Pinpoint the cell where the given text exists, returning its (x, y) midpoint coordinate. 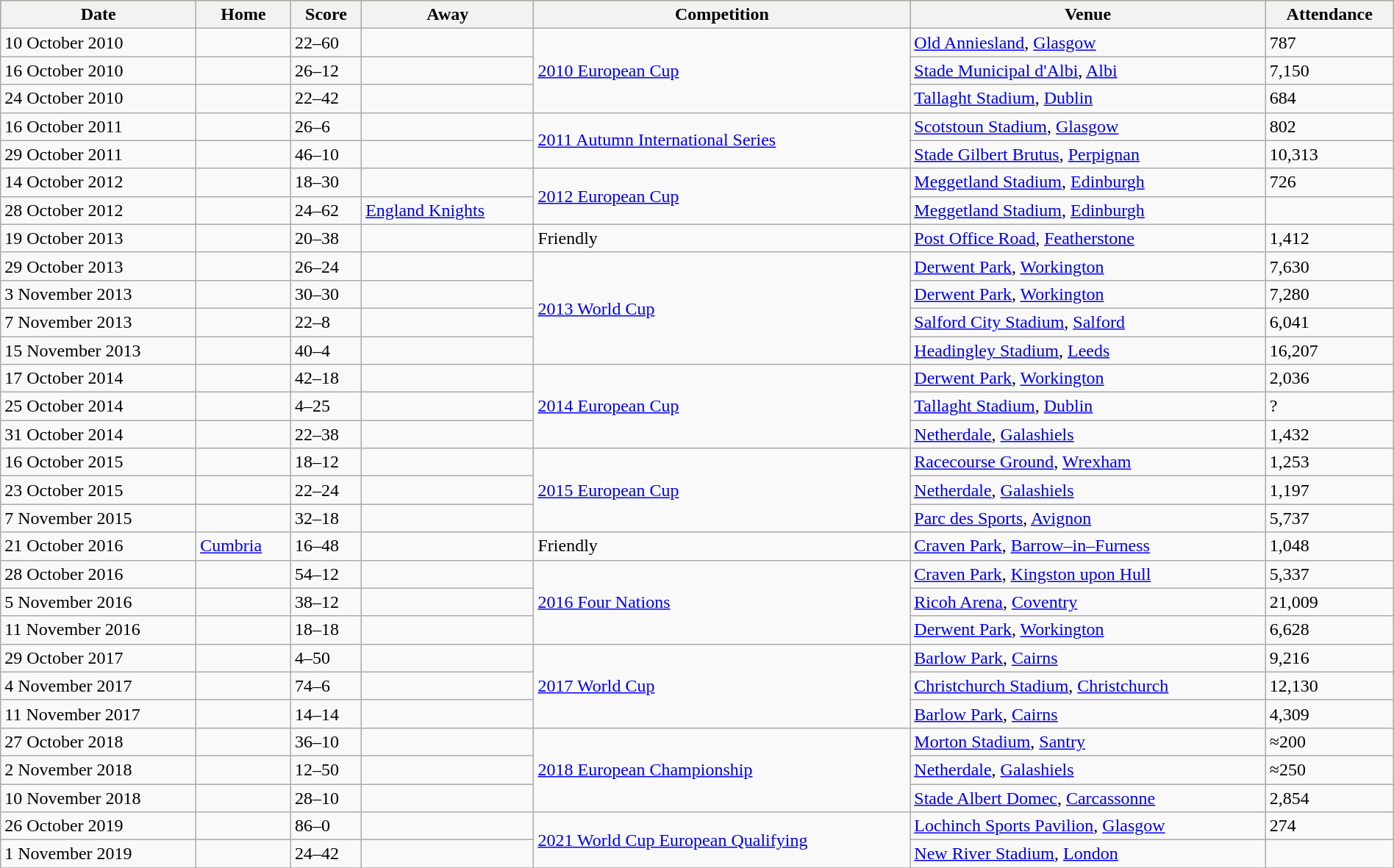
1,197 (1329, 490)
Headingley Stadium, Leeds (1088, 351)
14–14 (326, 714)
21 October 2016 (99, 546)
Date (99, 15)
Attendance (1329, 15)
4 November 2017 (99, 686)
46–10 (326, 154)
26 October 2019 (99, 826)
1,412 (1329, 238)
22–60 (326, 43)
Christchurch Stadium, Christchurch (1088, 686)
18–30 (326, 182)
21,009 (1329, 602)
New River Stadium, London (1088, 854)
18–18 (326, 630)
2021 World Cup European Qualifying (722, 840)
2013 World Cup (722, 308)
4–25 (326, 406)
24–42 (326, 854)
16 October 2011 (99, 126)
Cumbria (244, 546)
Stade Albert Domec, Carcassonne (1088, 797)
2018 European Championship (722, 770)
2 November 2018 (99, 770)
23 October 2015 (99, 490)
29 October 2011 (99, 154)
27 October 2018 (99, 742)
2,036 (1329, 379)
26–12 (326, 71)
28 October 2016 (99, 574)
802 (1329, 126)
22–38 (326, 434)
2015 European Cup (722, 490)
4–50 (326, 658)
40–4 (326, 351)
Racecourse Ground, Wrexham (1088, 462)
7,150 (1329, 71)
29 October 2017 (99, 658)
24–62 (326, 210)
5,737 (1329, 518)
5 November 2016 (99, 602)
19 October 2013 (99, 238)
22–42 (326, 98)
6,628 (1329, 630)
1,253 (1329, 462)
Old Anniesland, Glasgow (1088, 43)
7 November 2015 (99, 518)
26–24 (326, 266)
42–18 (326, 379)
Scotstoun Stadium, Glasgow (1088, 126)
Score (326, 15)
25 October 2014 (99, 406)
Stade Gilbert Brutus, Perpignan (1088, 154)
Home (244, 15)
16 October 2015 (99, 462)
Morton Stadium, Santry (1088, 742)
22–8 (326, 322)
10 November 2018 (99, 797)
30–30 (326, 294)
? (1329, 406)
Lochinch Sports Pavilion, Glasgow (1088, 826)
Away (448, 15)
18–12 (326, 462)
2017 World Cup (722, 686)
2,854 (1329, 797)
9,216 (1329, 658)
16 October 2010 (99, 71)
7 November 2013 (99, 322)
22–24 (326, 490)
28–10 (326, 797)
74–6 (326, 686)
86–0 (326, 826)
10,313 (1329, 154)
Venue (1088, 15)
2014 European Cup (722, 406)
7,280 (1329, 294)
274 (1329, 826)
28 October 2012 (99, 210)
7,630 (1329, 266)
38–12 (326, 602)
16–48 (326, 546)
26–6 (326, 126)
Stade Municipal d'Albi, Albi (1088, 71)
Competition (722, 15)
31 October 2014 (99, 434)
11 November 2017 (99, 714)
2010 European Cup (722, 71)
Salford City Stadium, Salford (1088, 322)
≈200 (1329, 742)
2012 European Cup (722, 196)
4,309 (1329, 714)
12–50 (326, 770)
787 (1329, 43)
1 November 2019 (99, 854)
12,130 (1329, 686)
29 October 2013 (99, 266)
Parc des Sports, Avignon (1088, 518)
6,041 (1329, 322)
England Knights (448, 210)
1,048 (1329, 546)
Craven Park, Barrow–in–Furness (1088, 546)
5,337 (1329, 574)
2016 Four Nations (722, 602)
20–38 (326, 238)
Craven Park, Kingston upon Hull (1088, 574)
36–10 (326, 742)
1,432 (1329, 434)
684 (1329, 98)
10 October 2010 (99, 43)
17 October 2014 (99, 379)
15 November 2013 (99, 351)
Ricoh Arena, Coventry (1088, 602)
14 October 2012 (99, 182)
Post Office Road, Featherstone (1088, 238)
2011 Autumn International Series (722, 140)
54–12 (326, 574)
16,207 (1329, 351)
11 November 2016 (99, 630)
3 November 2013 (99, 294)
726 (1329, 182)
≈250 (1329, 770)
32–18 (326, 518)
24 October 2010 (99, 98)
